Detect which cell encompasses the target text, then output its (X, Y) center coordinate. 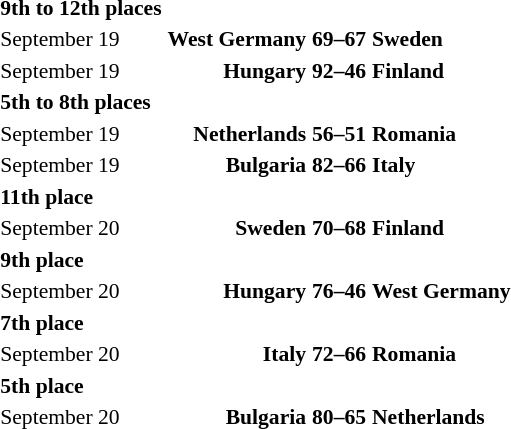
West Germany (236, 39)
Netherlands (236, 134)
Sweden (236, 228)
56–51 (340, 134)
72–66 (340, 354)
70–68 (340, 228)
82–66 (340, 165)
Italy (236, 354)
92–46 (340, 70)
76–46 (340, 291)
69–67 (340, 39)
Bulgaria (236, 165)
